Return the [X, Y] coordinate for the center point of the cell that contains the specified text.  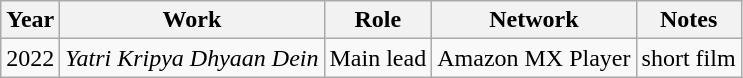
Notes [688, 20]
Role [378, 20]
Network [534, 20]
Yatri Kripya Dhyaan Dein [192, 58]
Year [30, 20]
short film [688, 58]
Work [192, 20]
Amazon MX Player [534, 58]
2022 [30, 58]
Main lead [378, 58]
